Find where the given text appears and provide that cell's center as [X, Y] coordinate. 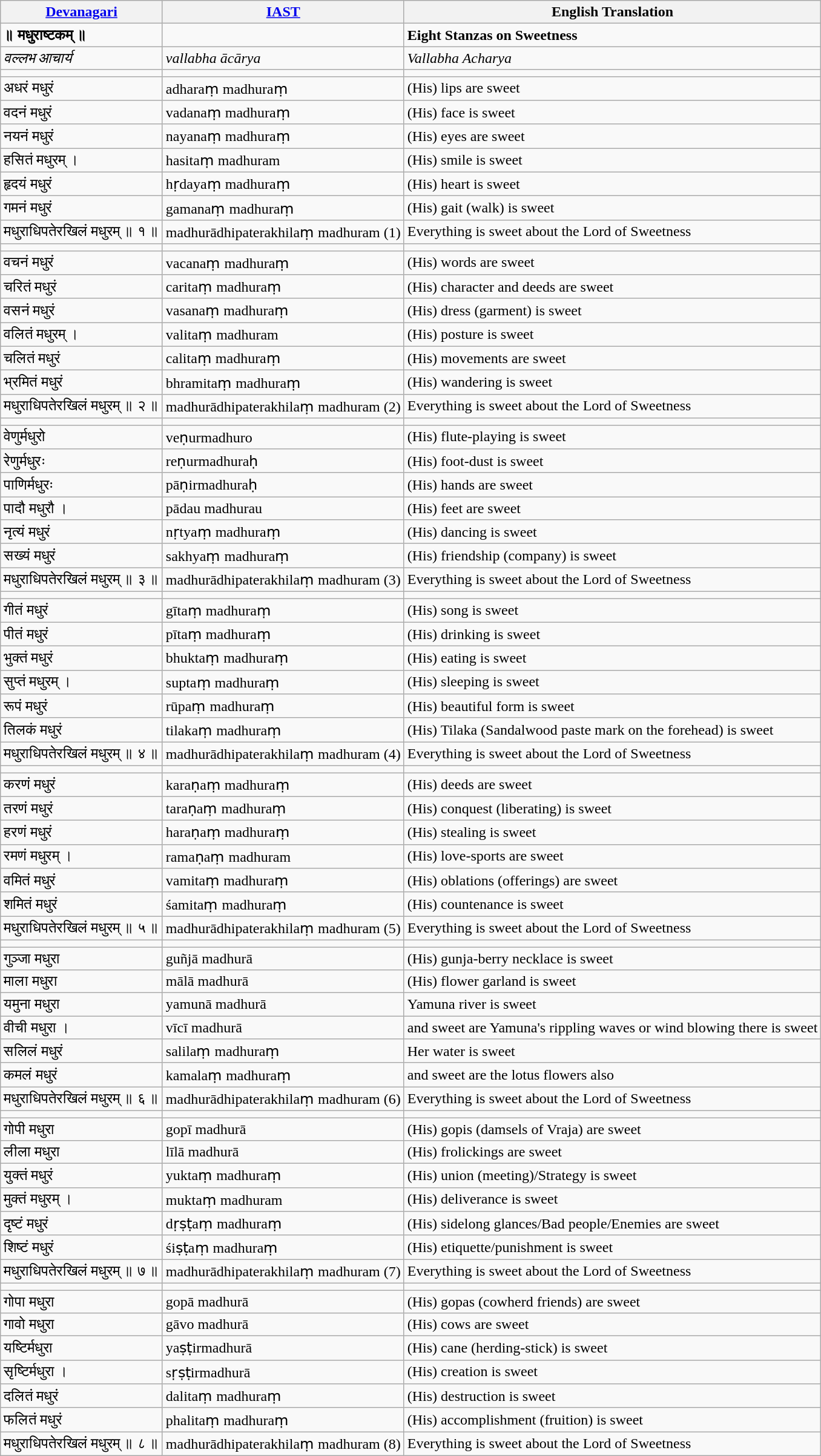
calitaṃ madhuraṃ [283, 358]
gītaṃ madhuraṃ [283, 610]
माला मधुरा [82, 982]
vamitaṃ madhuraṃ [283, 880]
युक्तं मधुरं [82, 1176]
(His) conquest (liberating) is sweet [613, 808]
वल्लभ आचार्य [82, 58]
(His) flower garland is sweet [613, 982]
हरणं मधुरं [82, 833]
phalitaṃ madhuraṃ [283, 1420]
haraṇaṃ madhuraṃ [283, 833]
veṇurmadhuro [283, 437]
dṛṣṭaṃ madhuraṃ [283, 1224]
तरणं मधुरं [82, 808]
चरितं मधुरं [82, 287]
tilakaṃ madhuraṃ [283, 730]
(His) posture is sweet [613, 335]
(His) eyes are sweet [613, 136]
madhurādhipaterakhilaṃ madhuram (7) [283, 1271]
(His) movements are sweet [613, 358]
IAST [283, 12]
dalitaṃ madhuraṃ [283, 1396]
reṇurmadhuraḥ [283, 461]
यमुना मधुरा [82, 1005]
चलितं मधुरं [82, 358]
सलिलं मधुरं [82, 1051]
पादौ मधुरौ । [82, 508]
रूपं मधुरं [82, 706]
(His) stealing is sweet [613, 833]
गोपा मधुरा [82, 1302]
vadanaṃ madhuraṃ [283, 113]
सुप्तं मधुरम्‌ । [82, 682]
gopā madhurā [283, 1302]
(His) gopas (cowherd friends) are sweet [613, 1302]
(His) deeds are sweet [613, 784]
madhurādhipaterakhilaṃ madhuram (3) [283, 580]
मधुराधिपतेरखिलं मधुरम्‌ ॥ ५ ॥ [82, 928]
caritaṃ madhuraṃ [283, 287]
pāṇirmadhuraḥ [283, 485]
हृदयं मधुरं [82, 184]
(His) hands are sweet [613, 485]
madhurādhipaterakhilaṃ madhuram (4) [283, 754]
yamunā madhurā [283, 1005]
नृत्यं मधुरं [82, 532]
Her water is sweet [613, 1051]
दलितं मधुरं [82, 1396]
śamitaṃ madhuraṃ [283, 904]
करणं मधुरं [82, 784]
vasanaṃ madhuraṃ [283, 310]
भ्रमितं मधुरं [82, 382]
Devanagari [82, 12]
kamalaṃ madhuraṃ [283, 1075]
madhurādhipaterakhilaṃ madhuram (1) [283, 232]
पाणिर्मधुरः [82, 485]
(His) smile is sweet [613, 160]
वदनं मधुरं [82, 113]
madhurādhipaterakhilaṃ madhuram (2) [283, 406]
madhurādhipaterakhilaṃ madhuram (5) [283, 928]
(His) drinking is sweet [613, 634]
Vallabha Acharya [613, 58]
and sweet are the lotus flowers also [613, 1075]
(His) etiquette/punishment is sweet [613, 1247]
गोपी मधुरा [82, 1129]
हसितं मधुरम् ‌। [82, 160]
तिलकं मधुरं [82, 730]
guñjā madhurā [283, 958]
लीला मधुरा [82, 1152]
वलितं मधुरम्‌ । [82, 335]
वसनं मधुरं [82, 310]
वीची मधुरा । [82, 1028]
पीतं मधुरं [82, 634]
सृष्टिर्मधुरा । [82, 1372]
(His) friendship (company) is sweet [613, 556]
नयनं मधुरं [82, 136]
गीतं मधुरं [82, 610]
वमितं मधुरं [82, 880]
गुञ्जा मधुरा [82, 958]
(His) frolickings are sweet [613, 1152]
दृष्टं मधुरं [82, 1224]
bhramitaṃ madhuraṃ [283, 382]
(His) sleeping is sweet [613, 682]
फलितं मधुरं [82, 1420]
शमितं मधुरं [82, 904]
sakhyaṃ madhuraṃ [283, 556]
līlā madhurā [283, 1152]
(His) oblations (offerings) are sweet [613, 880]
(His) gunja-berry necklace is sweet [613, 958]
(His) wandering is sweet [613, 382]
सख्यं मधुरं [82, 556]
salilaṃ madhuraṃ [283, 1051]
मधुराधिपतेरखिलं मधुरम्‌ ॥ ८ ॥ [82, 1444]
taraṇaṃ madhuraṃ [283, 808]
(His) deliverance is sweet [613, 1199]
(His) sidelong glances/Bad people/Enemies are sweet [613, 1224]
valitaṃ madhuram [283, 335]
भुक्तं मधुरं [82, 658]
gāvo madhurā [283, 1325]
gamanaṃ madhuraṃ [283, 208]
madhurādhipaterakhilaṃ madhuram (8) [283, 1444]
अधरं मधुरं [82, 88]
hṛdayaṃ madhuraṃ [283, 184]
शिष्टं मधुरं [82, 1247]
madhurādhipaterakhilaṃ madhuram (6) [283, 1099]
rūpaṃ madhuraṃ [283, 706]
(His) cane (herding-stick) is sweet [613, 1348]
(His) character and deeds are sweet [613, 287]
मधुराधिपतेरखिलं मधुरम् ‌॥ ६ ॥ [82, 1099]
(His) dancing is sweet [613, 532]
(His) countenance is sweet [613, 904]
gopī madhurā [283, 1129]
(His) Tilaka (Sandalwood paste mark on the forehead) is sweet [613, 730]
(His) destruction is sweet [613, 1396]
muktaṃ madhuram [283, 1199]
pādau madhurau [283, 508]
वेणुर्मधुरो [82, 437]
गावो मधुरा [82, 1325]
(His) dress (garment) is sweet [613, 310]
nayanaṃ madhuraṃ [283, 136]
रमणं मधुरम् ‌। [82, 856]
(His) beautiful form is sweet [613, 706]
(His) words are sweet [613, 263]
(His) gopis (damsels of Vraja) are sweet [613, 1129]
vallabha ācārya [283, 58]
रेणुर्मधुरः [82, 461]
(His) lips are sweet [613, 88]
mālā madhurā [283, 982]
adharaṃ madhuraṃ [283, 88]
hasitaṃ madhuram [283, 160]
(His) accomplishment (fruition) is sweet [613, 1420]
Yamuna river is sweet [613, 1005]
कमलं मधुरं [82, 1075]
मधुराधिपतेरखिलं मधुरम्‌ ॥ २ ॥ [82, 406]
(His) union (meeting)/Strategy is sweet [613, 1176]
मधुराधिपतेरखिलं मधुरम् ‌॥ ४ ॥ [82, 754]
गमनं मधुरं [82, 208]
मधुराधिपतेरखिलं मधुरम् ‌॥ ७ ॥ [82, 1271]
मधुराधिपतेरखिलं मधुरम् ‌॥ १ ॥ [82, 232]
मुक्तं मधुरम् ‌। [82, 1199]
yaṣṭirmadhurā [283, 1348]
nṛtyaṃ madhuraṃ [283, 532]
(His) face is sweet [613, 113]
(His) cows are sweet [613, 1325]
॥ मधुराष्टकम् ॥ [82, 35]
and sweet are Yamuna's rippling waves or wind blowing there is sweet [613, 1028]
यष्टिर्मधुरा [82, 1348]
(His) feet are sweet [613, 508]
Eight Stanzas on Sweetness [613, 35]
vacanaṃ madhuraṃ [283, 263]
(His) song is sweet [613, 610]
मधुराधिपतेरखिलं मधुरम्‌ ॥ ३ ॥ [82, 580]
वचनं मधुरं [82, 263]
sṛṣṭirmadhurā [283, 1372]
(His) gait (walk) is sweet [613, 208]
vīcī madhurā [283, 1028]
suptaṃ madhuraṃ [283, 682]
śiṣṭaṃ madhuraṃ [283, 1247]
bhuktaṃ madhuraṃ [283, 658]
(His) creation is sweet [613, 1372]
(His) love-sports are sweet [613, 856]
pītaṃ madhuraṃ [283, 634]
(His) eating is sweet [613, 658]
yuktaṃ madhuraṃ [283, 1176]
karaṇaṃ madhuraṃ [283, 784]
English Translation [613, 12]
ramaṇaṃ madhuram [283, 856]
(His) heart is sweet [613, 184]
(His) flute-playing is sweet [613, 437]
(His) foot-dust is sweet [613, 461]
